Search for the cell housing the specified text and yield its [X, Y] center coordinate. 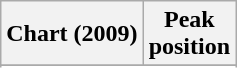
Peakposition [189, 34]
Chart (2009) [72, 34]
